Locate the cell with the specified text and output its [X, Y] center coordinate. 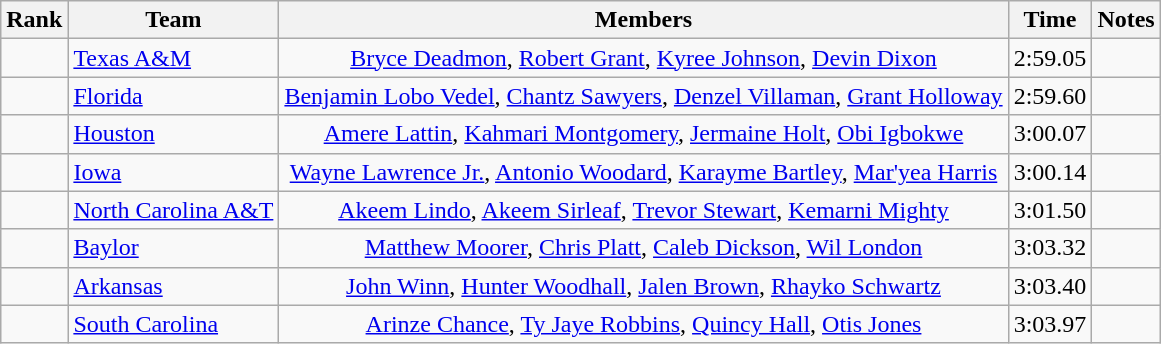
3:03.40 [1050, 286]
Arinze Chance, Ty Jaye Robbins, Quincy Hall, Otis Jones [644, 324]
Team [174, 20]
Florida [174, 96]
Time [1050, 20]
Benjamin Lobo Vedel, Chantz Sawyers, Denzel Villaman, Grant Holloway [644, 96]
Arkansas [174, 286]
Matthew Moorer, Chris Platt, Caleb Dickson, Wil London [644, 248]
3:03.32 [1050, 248]
3:00.14 [1050, 172]
South Carolina [174, 324]
Notes [1126, 20]
John Winn, Hunter Woodhall, Jalen Brown, Rhayko Schwartz [644, 286]
2:59.60 [1050, 96]
Amere Lattin, Kahmari Montgomery, Jermaine Holt, Obi Igbokwe [644, 134]
3:03.97 [1050, 324]
Baylor [174, 248]
2:59.05 [1050, 58]
Texas A&M [174, 58]
3:00.07 [1050, 134]
Akeem Lindo, Akeem Sirleaf, Trevor Stewart, Kemarni Mighty [644, 210]
Iowa [174, 172]
3:01.50 [1050, 210]
Bryce Deadmon, Robert Grant, Kyree Johnson, Devin Dixon [644, 58]
Houston [174, 134]
Members [644, 20]
Rank [34, 20]
Wayne Lawrence Jr., Antonio Woodard, Karayme Bartley, Mar'yea Harris [644, 172]
North Carolina A&T [174, 210]
